Find where the given text appears and provide that cell's center as (X, Y) coordinate. 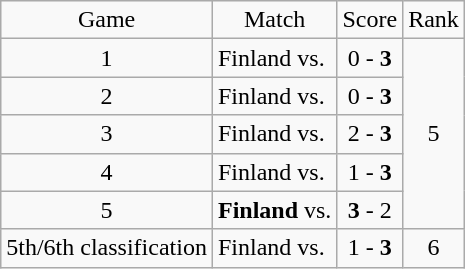
Score (370, 20)
4 (107, 172)
6 (434, 248)
5th/6th classification (107, 248)
Game (107, 20)
Rank (434, 20)
3 - 2 (370, 210)
2 - 3 (370, 134)
2 (107, 96)
Match (274, 20)
3 (107, 134)
1 (107, 58)
